Determine the [X, Y] coordinate at the center of the cell enclosing the given text.  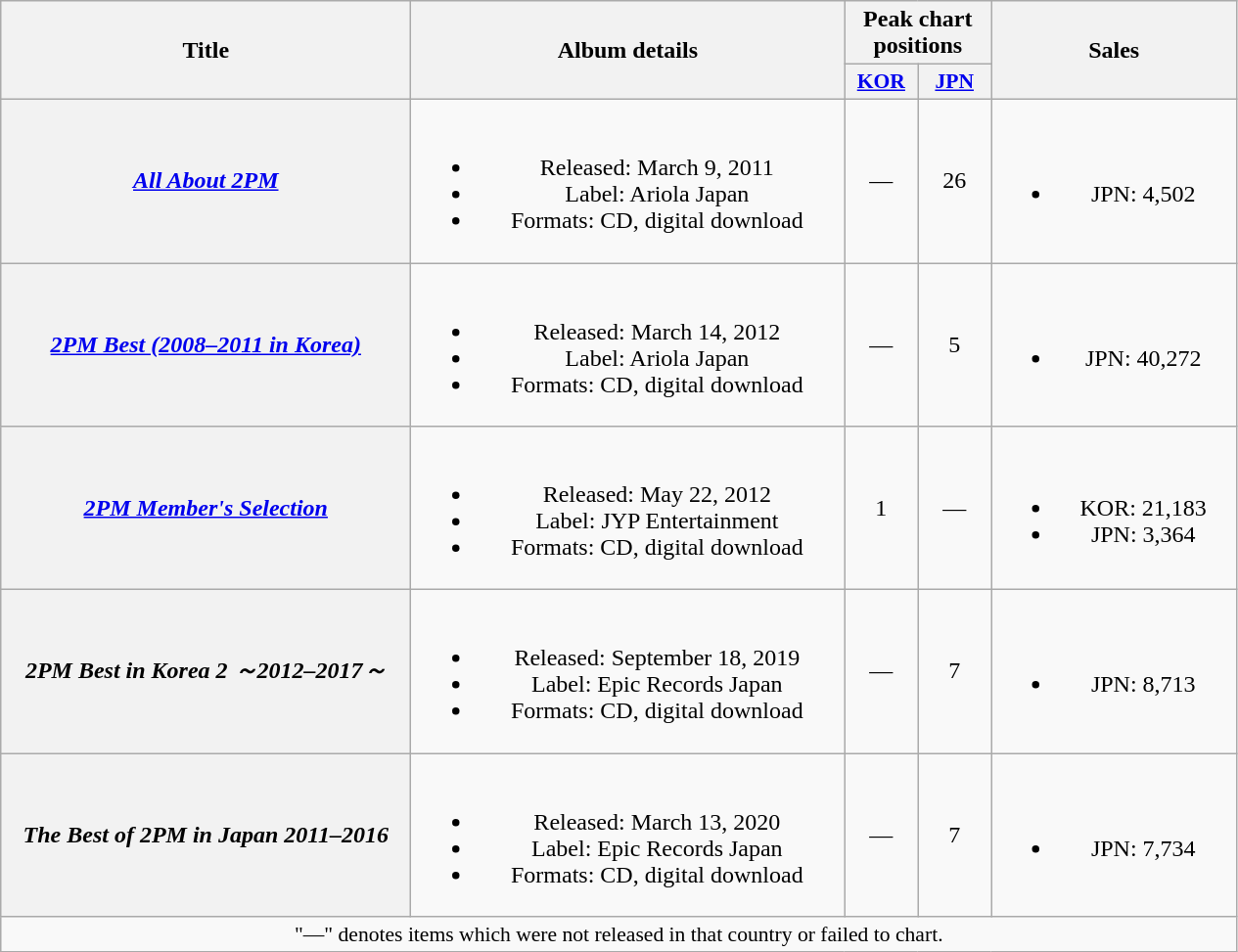
2PM Best in Korea 2 ～2012–2017～ [206, 671]
Released: March 9, 2011 Label: Ariola JapanFormats: CD, digital download [628, 180]
KOR: 21,183JPN: 3,364 [1114, 509]
JPN: 7,734 [1114, 836]
Title [206, 51]
Album details [628, 51]
The Best of 2PM in Japan 2011–2016 [206, 836]
Sales [1114, 51]
Released: March 14, 2012 Label: Ariola JapanFormats: CD, digital download [628, 344]
Released: September 18, 2019 Label: Epic Records JapanFormats: CD, digital download [628, 671]
KOR [881, 82]
All About 2PM [206, 180]
26 [955, 180]
1 [881, 509]
Peak chart positions [918, 33]
Released: May 22, 2012 Label: JYP EntertainmentFormats: CD, digital download [628, 509]
5 [955, 344]
"—" denotes items which were not released in that country or failed to chart. [619, 934]
JPN [955, 82]
2PM Member's Selection [206, 509]
JPN: 4,502 [1114, 180]
JPN: 8,713 [1114, 671]
2PM Best (2008–2011 in Korea) [206, 344]
JPN: 40,272 [1114, 344]
Released: March 13, 2020 Label: Epic Records JapanFormats: CD, digital download [628, 836]
